Locate the cell with the specified text and output its [X, Y] center coordinate. 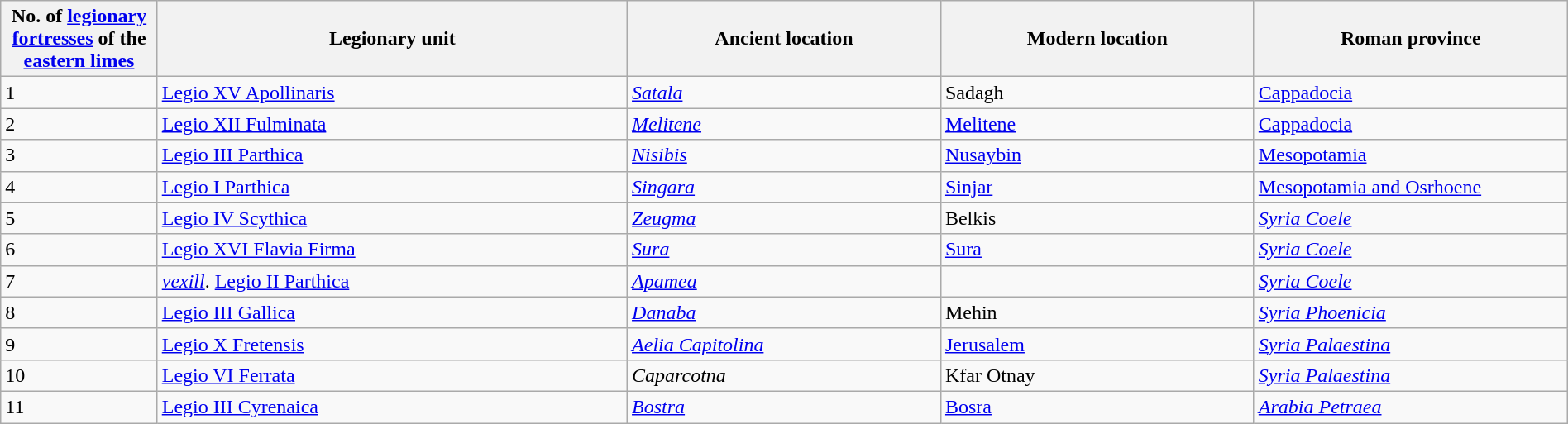
Legio III Cyrenaica [392, 407]
Legio XII Fulminata [392, 124]
Mesopotamia and Osrhoene [1411, 187]
8 [79, 312]
Legio XV Apollinaris [392, 93]
Ancient location [784, 39]
Syria Phoenicia [1411, 312]
vexill. Legio II Parthica [392, 281]
Arabia Petraea [1411, 407]
Bosra [1097, 407]
Sadagh [1097, 93]
Nusaybin [1097, 155]
5 [79, 218]
Sinjar [1097, 187]
Caparcotna [784, 375]
2 [79, 124]
9 [79, 344]
Bostra [784, 407]
10 [79, 375]
Jerusalem [1097, 344]
4 [79, 187]
1 [79, 93]
Satala [784, 93]
Legio III Parthica [392, 155]
Nisibis [784, 155]
Belkis [1097, 218]
Legio VI Ferrata [392, 375]
Legio XVI Flavia Firma [392, 250]
Mesopotamia [1411, 155]
Aelia Capitolina [784, 344]
Legionary unit [392, 39]
Modern location [1097, 39]
No. of legionary fortresses of the eastern limes [79, 39]
6 [79, 250]
Danaba [784, 312]
Legio III Gallica [392, 312]
Singara [784, 187]
Kfar Otnay [1097, 375]
Legio X Fretensis [392, 344]
Zeugma [784, 218]
11 [79, 407]
Legio IV Scythica [392, 218]
Apamea [784, 281]
7 [79, 281]
Mehin [1097, 312]
Legio I Parthica [392, 187]
Roman province [1411, 39]
3 [79, 155]
